Search for the cell housing the specified text and yield its (X, Y) center coordinate. 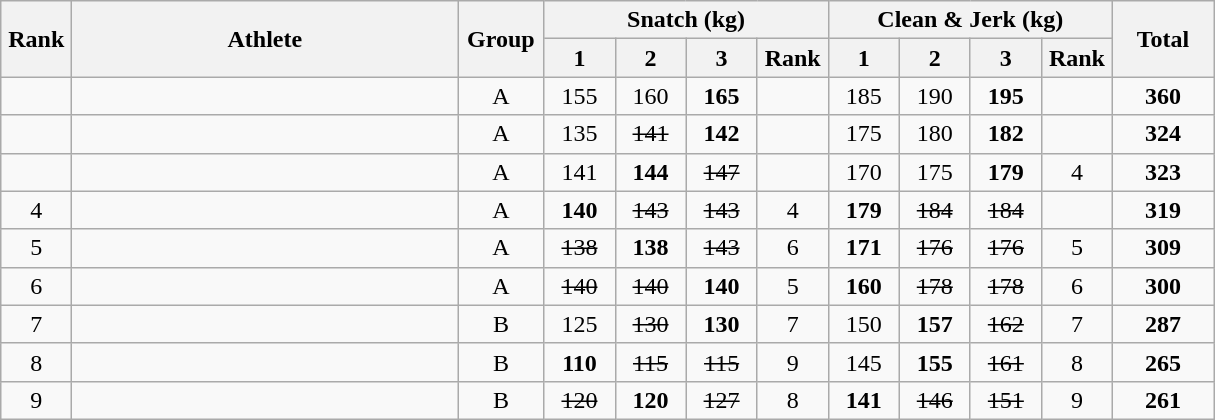
180 (934, 134)
300 (1162, 286)
135 (580, 134)
161 (1006, 362)
261 (1162, 400)
287 (1162, 324)
182 (1006, 134)
Athlete (265, 39)
162 (1006, 324)
146 (934, 400)
142 (722, 134)
Group (501, 39)
265 (1162, 362)
195 (1006, 96)
324 (1162, 134)
170 (864, 172)
190 (934, 96)
185 (864, 96)
110 (580, 362)
125 (580, 324)
Snatch (kg) (686, 20)
157 (934, 324)
144 (650, 172)
127 (722, 400)
151 (1006, 400)
171 (864, 248)
165 (722, 96)
150 (864, 324)
145 (864, 362)
360 (1162, 96)
323 (1162, 172)
309 (1162, 248)
Total (1162, 39)
Clean & Jerk (kg) (970, 20)
147 (722, 172)
319 (1162, 210)
